Output the [x, y] coordinate of the center of the cell containing the given text.  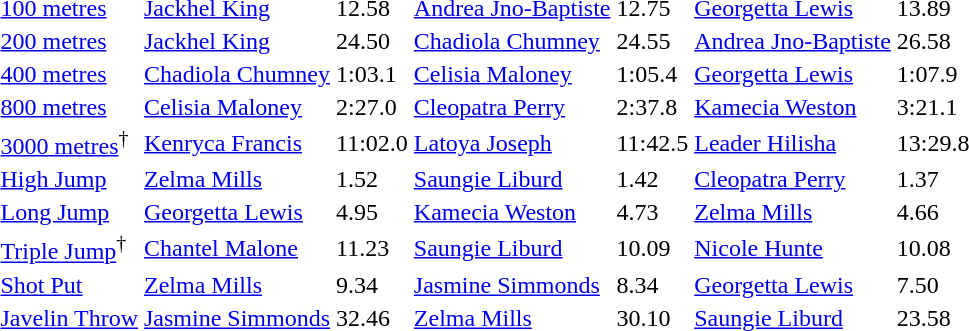
1:05.4 [652, 74]
Latoya Joseph [512, 143]
8.34 [652, 285]
4.95 [372, 212]
11.23 [372, 248]
Nicole Hunte [793, 248]
Jasmine Simmonds [512, 285]
1.42 [652, 179]
11:42.5 [652, 143]
24.50 [372, 41]
9.34 [372, 285]
Chantel Malone [238, 248]
1.52 [372, 179]
Kenryca Francis [238, 143]
4.73 [652, 212]
2:37.8 [652, 107]
11:02.0 [372, 143]
24.55 [652, 41]
Jackhel King [238, 41]
1:03.1 [372, 74]
Andrea Jno-Baptiste [793, 41]
10.09 [652, 248]
Leader Hilisha [793, 143]
2:27.0 [372, 107]
